Return (X, Y) of the center of cell containing provided text 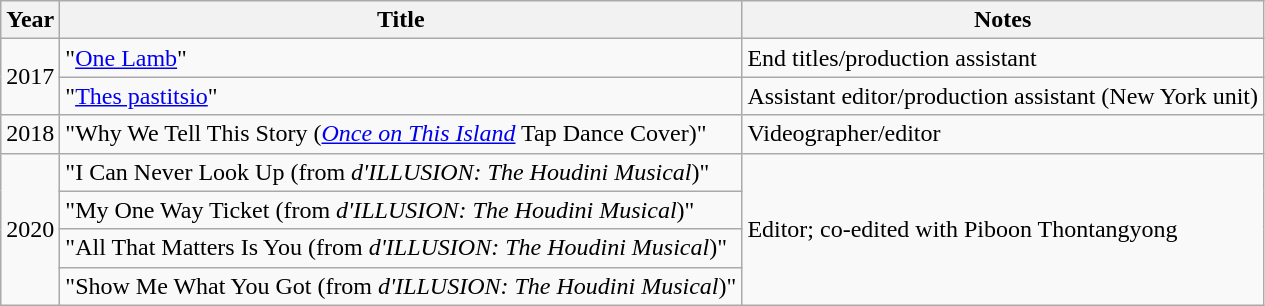
Notes (1003, 20)
Year (30, 20)
Title (401, 20)
"All That Matters Is You (from d'ILLUSION: The Houdini Musical)" (401, 248)
Editor; co-edited with Piboon Thontangyong (1003, 229)
2020 (30, 229)
Assistant editor/production assistant (New York unit) (1003, 96)
"I Can Never Look Up (from d'ILLUSION: The Houdini Musical)" (401, 172)
"My One Way Ticket (from d'ILLUSION: The Houdini Musical)" (401, 210)
Videographer/editor (1003, 134)
"Show Me What You Got (from d'ILLUSION: The Houdini Musical)" (401, 286)
End titles/production assistant (1003, 58)
2018 (30, 134)
"Why We Tell This Story (Once on This Island Tap Dance Cover)" (401, 134)
"One Lamb" (401, 58)
"Thes pastitsio" (401, 96)
2017 (30, 77)
